Locate the cell with the specified text and output its [x, y] center coordinate. 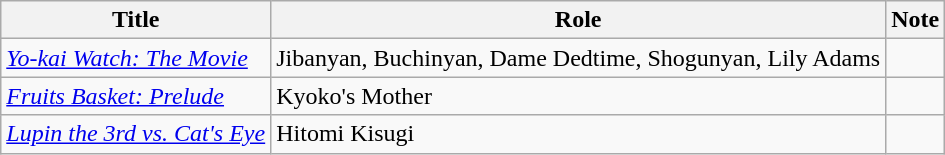
Note [916, 20]
Hitomi Kisugi [578, 134]
Jibanyan, Buchinyan, Dame Dedtime, Shogunyan, Lily Adams [578, 58]
Title [136, 20]
Yo-kai Watch: The Movie [136, 58]
Kyoko's Mother [578, 96]
Fruits Basket: Prelude [136, 96]
Role [578, 20]
Lupin the 3rd vs. Cat's Eye [136, 134]
